For the text-containing cell, return its midpoint in (X, Y) coordinate format. 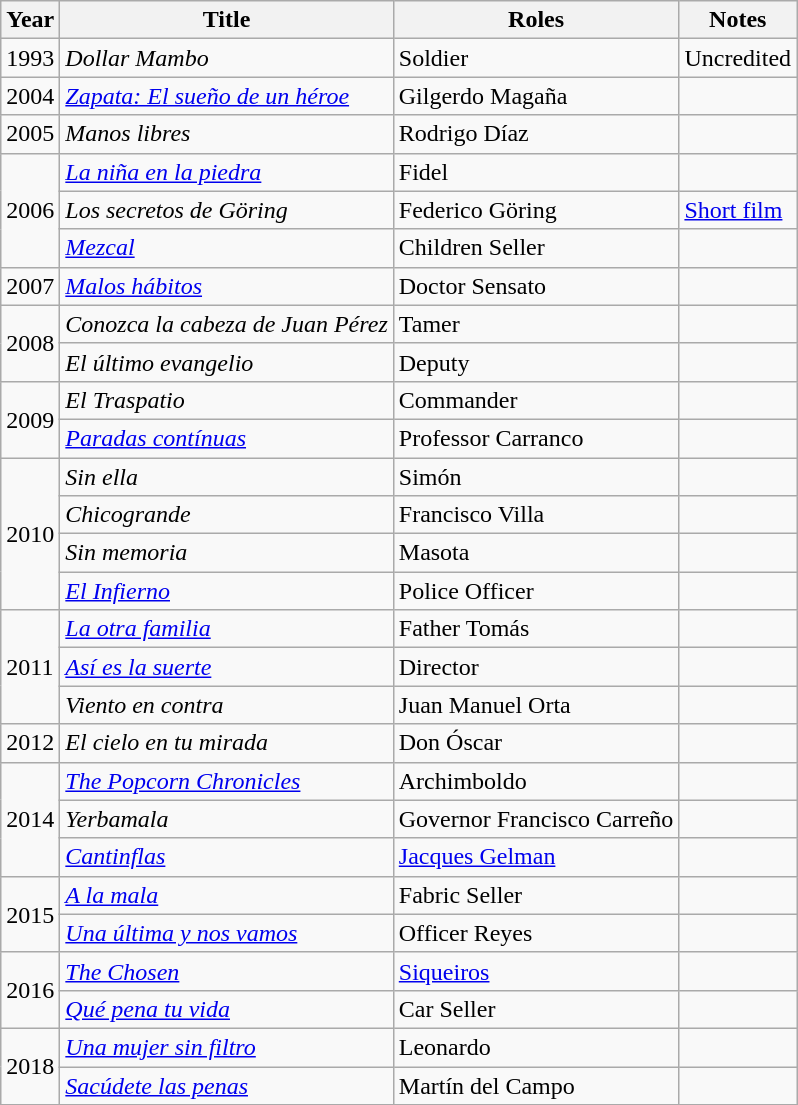
Viento en contra (226, 705)
2012 (30, 743)
Así es la suerte (226, 667)
Police Officer (536, 591)
The Popcorn Chronicles (226, 781)
Siqueiros (536, 971)
Juan Manuel Orta (536, 705)
Commander (536, 400)
2006 (30, 210)
Year (30, 20)
2008 (30, 343)
Sacúdete las penas (226, 1085)
2011 (30, 667)
Federico Göring (536, 210)
El Infierno (226, 591)
El Traspatio (226, 400)
Archimboldo (536, 781)
Una mujer sin filtro (226, 1047)
Masota (536, 553)
2007 (30, 286)
Jacques Gelman (536, 857)
La otra familia (226, 629)
Rodrigo Díaz (536, 134)
Professor Carranco (536, 438)
Paradas contínuas (226, 438)
1993 (30, 58)
Notes (738, 20)
Soldier (536, 58)
Malos hábitos (226, 286)
Yerbamala (226, 819)
Qué pena tu vida (226, 1009)
Mezcal (226, 248)
Deputy (536, 362)
Uncredited (738, 58)
El cielo en tu mirada (226, 743)
Officer Reyes (536, 933)
La niña en la piedra (226, 172)
Title (226, 20)
A la mala (226, 895)
Tamer (536, 324)
Don Óscar (536, 743)
Zapata: El sueño de un héroe (226, 96)
Children Seller (536, 248)
Sin ella (226, 477)
Dollar Mambo (226, 58)
2009 (30, 419)
Una última y nos vamos (226, 933)
Simón (536, 477)
Cantinflas (226, 857)
Car Seller (536, 1009)
Francisco Villa (536, 515)
2016 (30, 990)
Governor Francisco Carreño (536, 819)
Father Tomás (536, 629)
2014 (30, 819)
2018 (30, 1066)
2005 (30, 134)
Fabric Seller (536, 895)
Los secretos de Göring (226, 210)
Conozca la cabeza de Juan Pérez (226, 324)
The Chosen (226, 971)
2010 (30, 534)
Manos libres (226, 134)
Leonardo (536, 1047)
2015 (30, 914)
Short film (738, 210)
2004 (30, 96)
Doctor Sensato (536, 286)
Director (536, 667)
Sin memoria (226, 553)
Chicogrande (226, 515)
Fidel (536, 172)
El último evangelio (226, 362)
Roles (536, 20)
Martín del Campo (536, 1085)
Gilgerdo Magaña (536, 96)
